Return (x, y) of the center of cell containing provided text 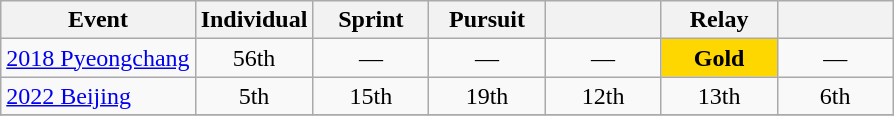
Pursuit (487, 20)
Relay (719, 20)
5th (254, 96)
Gold (719, 58)
13th (719, 96)
2018 Pyeongchang (98, 58)
2022 Beijing (98, 96)
6th (835, 96)
12th (603, 96)
15th (371, 96)
56th (254, 58)
Individual (254, 20)
Event (98, 20)
19th (487, 96)
Sprint (371, 20)
